Detect which cell encompasses the target text, then output its [X, Y] center coordinate. 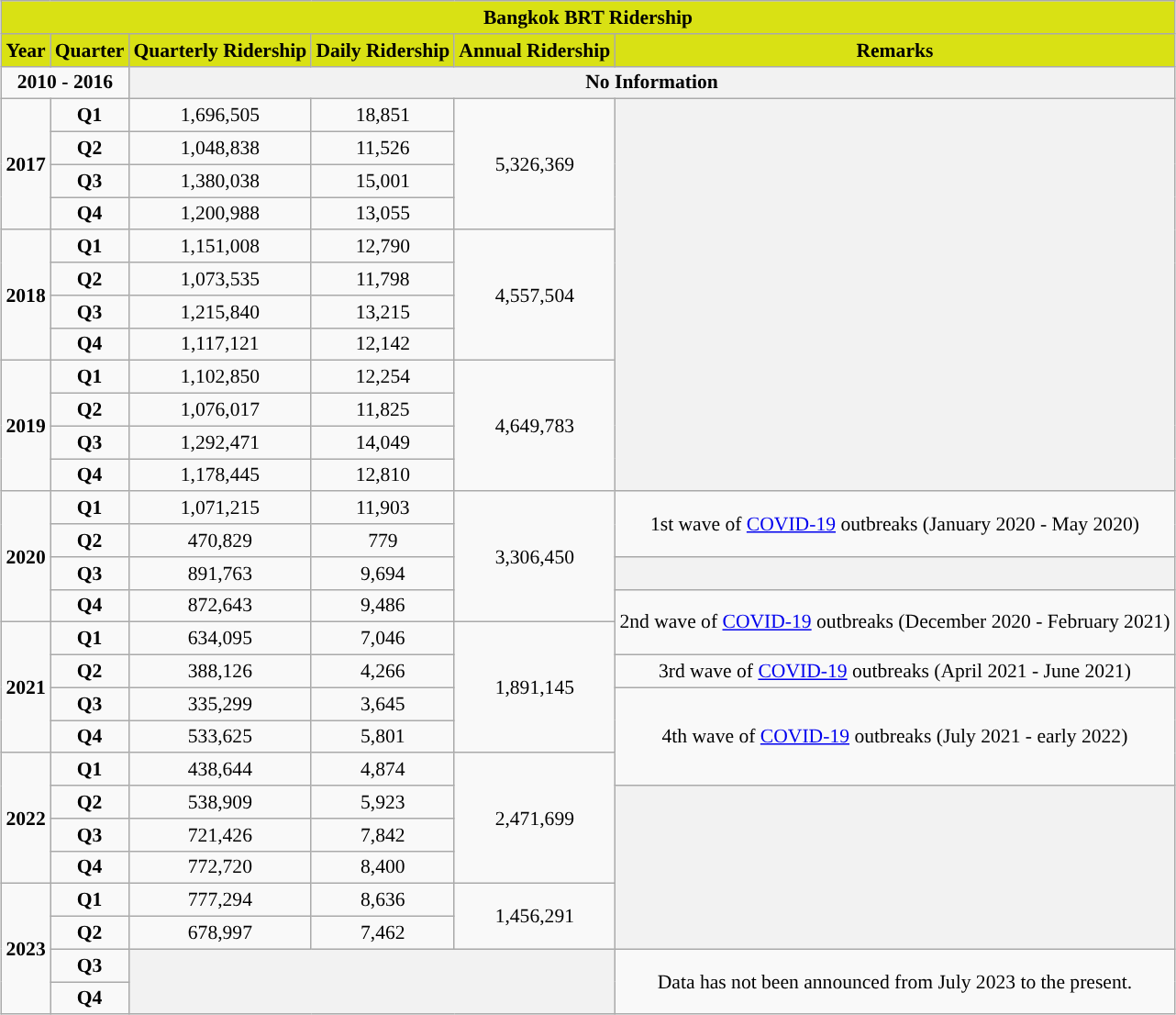
5,326,369 [534, 164]
2019 [26, 426]
Quarter [90, 50]
1st wave of COVID-19 outbreaks (January 2020 - May 2020) [894, 523]
12,790 [383, 246]
1,076,017 [220, 409]
1,456,291 [534, 916]
1,102,850 [220, 377]
Daily Ridership [383, 50]
2021 [26, 687]
15,001 [383, 181]
Year [26, 50]
11,825 [383, 409]
777,294 [220, 900]
4,649,783 [534, 426]
1,048,838 [220, 148]
11,798 [383, 279]
4,266 [383, 671]
1,200,988 [220, 213]
12,810 [383, 475]
2020 [26, 556]
1,696,505 [220, 116]
1,215,840 [220, 311]
7,046 [383, 639]
12,254 [383, 377]
12,142 [383, 344]
8,400 [383, 867]
5,923 [383, 802]
2nd wave of COVID-19 outbreaks (December 2020 - February 2021) [894, 622]
9,486 [383, 606]
9,694 [383, 573]
4,557,504 [534, 295]
8,636 [383, 900]
533,625 [220, 736]
3,645 [383, 704]
14,049 [383, 442]
1,151,008 [220, 246]
538,909 [220, 802]
11,903 [383, 507]
Quarterly Ridership [220, 50]
2023 [26, 949]
No Information [651, 83]
Remarks [894, 50]
2017 [26, 164]
2022 [26, 818]
335,299 [220, 704]
Bangkok BRT Ridership [587, 17]
2,471,699 [534, 818]
2010 - 2016 [64, 83]
891,763 [220, 573]
1,073,535 [220, 279]
Data has not been announced from July 2023 to the present. [894, 982]
678,997 [220, 932]
7,462 [383, 932]
5,801 [383, 736]
438,644 [220, 769]
Annual Ridership [534, 50]
4,874 [383, 769]
1,891,145 [534, 687]
4th wave of COVID-19 outbreaks (July 2021 - early 2022) [894, 736]
779 [383, 541]
13,055 [383, 213]
772,720 [220, 867]
3,306,450 [534, 556]
7,842 [383, 834]
13,215 [383, 311]
1,117,121 [220, 344]
11,526 [383, 148]
18,851 [383, 116]
388,126 [220, 671]
1,071,215 [220, 507]
721,426 [220, 834]
470,829 [220, 541]
872,643 [220, 606]
3rd wave of COVID-19 outbreaks (April 2021 - June 2021) [894, 671]
1,292,471 [220, 442]
1,178,445 [220, 475]
1,380,038 [220, 181]
634,095 [220, 639]
2018 [26, 295]
